From the cell containing the given text, extract its center point as [x, y] coordinate. 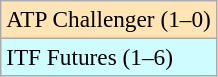
ITF Futures (1–6) [108, 57]
ATP Challenger (1–0) [108, 19]
